For the text-containing cell, return its midpoint in (x, y) coordinate format. 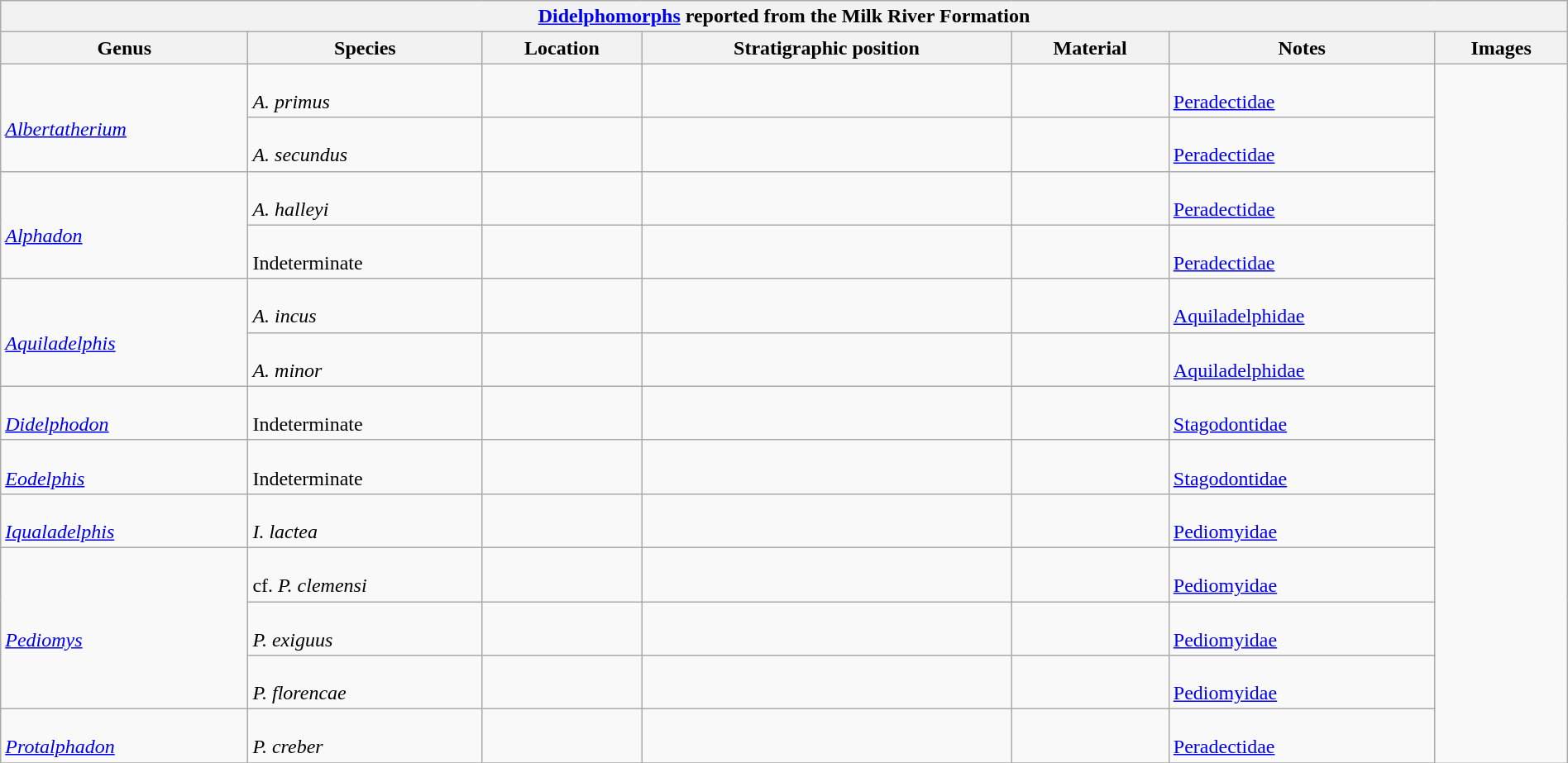
Alphadon (124, 225)
Stratigraphic position (827, 48)
P. creber (366, 736)
Iqualadelphis (124, 521)
cf. P. clemensi (366, 574)
A. primus (366, 91)
Aquiladelphis (124, 332)
Protalphadon (124, 736)
Pediomys (124, 628)
Location (562, 48)
Genus (124, 48)
Didelphomorphs reported from the Milk River Formation (784, 17)
Eodelphis (124, 466)
P. exiguus (366, 628)
I. lactea (366, 521)
Material (1090, 48)
A. minor (366, 359)
A. secundus (366, 144)
Species (366, 48)
A. incus (366, 306)
P. florencae (366, 683)
Images (1501, 48)
A. halleyi (366, 198)
Notes (1302, 48)
Didelphodon (124, 413)
Albertatherium (124, 117)
